Return (x, y) of the center of cell containing provided text 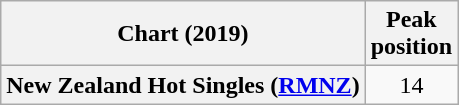
Chart (2019) (183, 34)
New Zealand Hot Singles (RMNZ) (183, 85)
Peakposition (411, 34)
14 (411, 85)
